Return (x, y) of the center of cell containing provided text 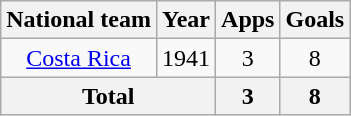
Year (186, 20)
Costa Rica (79, 58)
Total (108, 96)
Goals (315, 20)
Apps (248, 20)
National team (79, 20)
1941 (186, 58)
